Locate the cell with the specified text and output its [x, y] center coordinate. 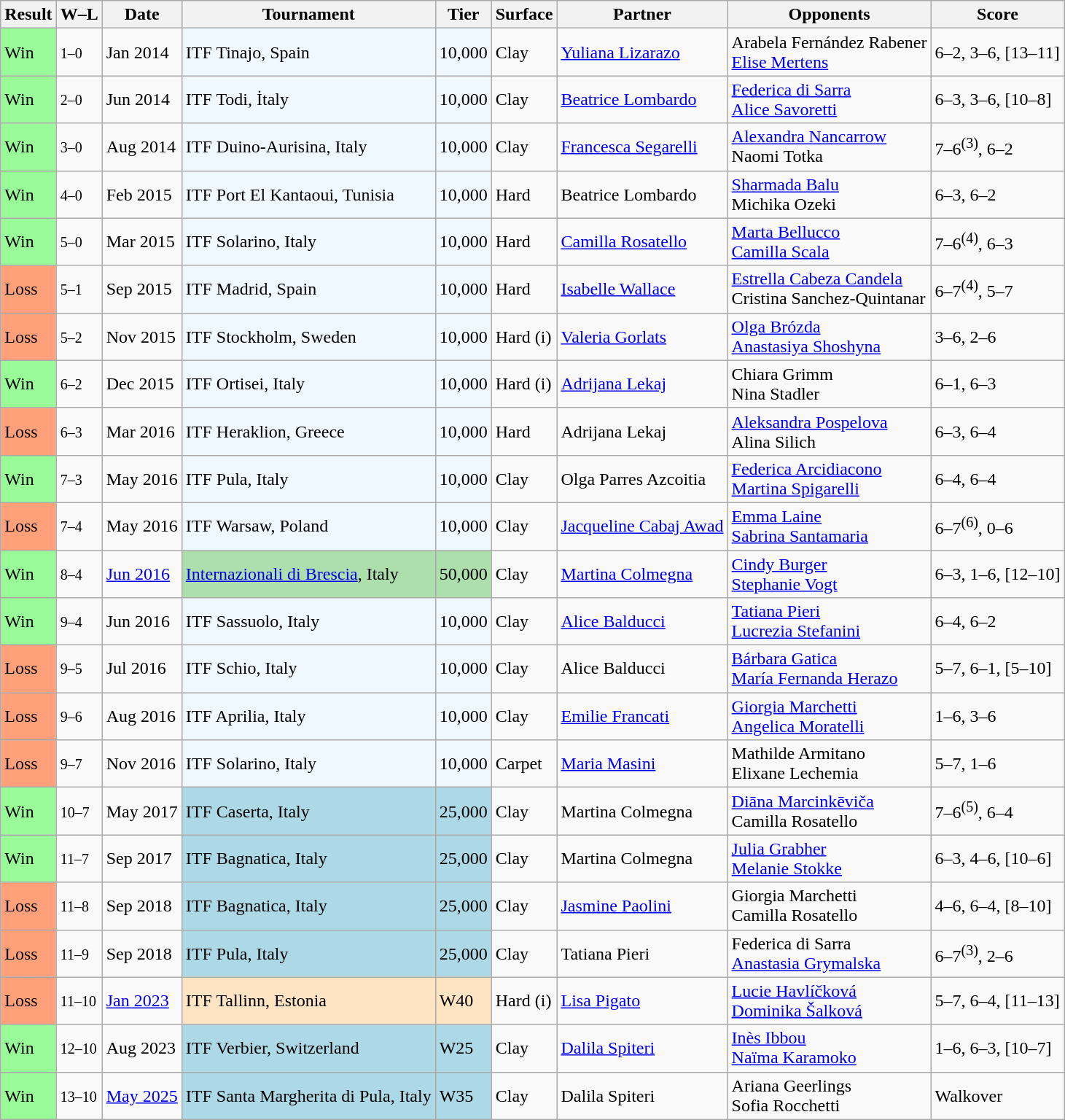
3–0 [79, 147]
Score [997, 15]
Nov 2016 [141, 764]
Federica Arcidiacono Martina Spigarelli [830, 478]
Alexandra Nancarrow Naomi Totka [830, 147]
Francesca Segarelli [642, 147]
Aleksandra Pospelova Alina Silich [830, 432]
Opponents [830, 15]
9–4 [79, 621]
5–7, 1–6 [997, 764]
6–3 [79, 432]
13–10 [79, 1095]
Internazionali di Brescia, Italy [308, 573]
ITF Verbier, Switzerland [308, 1049]
6–4, 6–2 [997, 621]
Giorgia Marchetti Angelica Moratelli [830, 716]
5–2 [79, 337]
6–7(3), 2–6 [997, 954]
6–3, 6–4 [997, 432]
ITF Santa Margherita di Pula, Italy [308, 1095]
W–L [79, 15]
Jan 2023 [141, 1000]
9–7 [79, 764]
Dec 2015 [141, 384]
Tatiana Pieri Lucrezia Stefanini [830, 621]
Mar 2015 [141, 242]
Inès Ibbou Naïma Karamoko [830, 1049]
ITF Aprilia, Italy [308, 716]
Ariana Geerlings Sofia Rocchetti [830, 1095]
Julia Grabher Melanie Stokke [830, 859]
8–4 [79, 573]
10–7 [79, 811]
Emilie Francati [642, 716]
6–1, 6–3 [997, 384]
ITF Tinajo, Spain [308, 52]
Tier [464, 15]
11–8 [79, 906]
Estrella Cabeza Candela Cristina Sanchez-Quintanar [830, 289]
6–7(4), 5–7 [997, 289]
Federica di Sarra Alice Savoretti [830, 99]
1–6, 3–6 [997, 716]
ITF Sassuolo, Italy [308, 621]
9–5 [79, 669]
Isabelle Wallace [642, 289]
6–3, 6–2 [997, 194]
5–7, 6–4, [11–13] [997, 1000]
ITF Madrid, Spain [308, 289]
Arabela Fernández Rabener Elise Mertens [830, 52]
Carpet [524, 764]
Maria Masini [642, 764]
11–9 [79, 954]
ITF Ortisei, Italy [308, 384]
6–2, 3–6, [13–11] [997, 52]
Olga Brózda Anastasiya Shoshyna [830, 337]
5–1 [79, 289]
Date [141, 15]
7–6(3), 6–2 [997, 147]
Marta Bellucco Camilla Scala [830, 242]
ITF Caserta, Italy [308, 811]
May 2017 [141, 811]
Sharmada Balu Michika Ozeki [830, 194]
Yuliana Lizarazo [642, 52]
6–3, 4–6, [10–6] [997, 859]
Camilla Rosatello [642, 242]
1–6, 6–3, [10–7] [997, 1049]
4–0 [79, 194]
7–6(5), 6–4 [997, 811]
W35 [464, 1095]
Aug 2023 [141, 1049]
Sep 2015 [141, 289]
3–6, 2–6 [997, 337]
6–4, 6–4 [997, 478]
Surface [524, 15]
Chiara Grimm Nina Stadler [830, 384]
ITF Tallinn, Estonia [308, 1000]
6–3, 1–6, [12–10] [997, 573]
11–7 [79, 859]
Emma Laine Sabrina Santamaria [830, 526]
Olga Parres Azcoitia [642, 478]
ITF Duino-Aurisina, Italy [308, 147]
12–10 [79, 1049]
Cindy Burger Stephanie Vogt [830, 573]
6–3, 3–6, [10–8] [997, 99]
Jacqueline Cabaj Awad [642, 526]
5–7, 6–1, [5–10] [997, 669]
Mar 2016 [141, 432]
ITF Warsaw, Poland [308, 526]
Walkover [997, 1095]
9–6 [79, 716]
Aug 2016 [141, 716]
Jun 2014 [141, 99]
ITF Stockholm, Sweden [308, 337]
Jan 2014 [141, 52]
Tatiana Pieri [642, 954]
7–6(4), 6–3 [997, 242]
ITF Port El Kantaoui, Tunisia [308, 194]
Tournament [308, 15]
Jul 2016 [141, 669]
5–0 [79, 242]
Partner [642, 15]
Lucie Havlíčková Dominika Šalková [830, 1000]
1–0 [79, 52]
2–0 [79, 99]
Lisa Pigato [642, 1000]
Result [28, 15]
Jasmine Paolini [642, 906]
W25 [464, 1049]
Aug 2014 [141, 147]
ITF Todi, İtaly [308, 99]
Giorgia Marchetti Camilla Rosatello [830, 906]
Diāna Marcinkēviča Camilla Rosatello [830, 811]
Federica di Sarra Anastasia Grymalska [830, 954]
Bárbara Gatica María Fernanda Herazo [830, 669]
W40 [464, 1000]
6–2 [79, 384]
6–7(6), 0–6 [997, 526]
Valeria Gorlats [642, 337]
Feb 2015 [141, 194]
Nov 2015 [141, 337]
50,000 [464, 573]
Sep 2017 [141, 859]
ITF Schio, Italy [308, 669]
Mathilde Armitano Elixane Lechemia [830, 764]
7–3 [79, 478]
ITF Heraklion, Greece [308, 432]
May 2025 [141, 1095]
11–10 [79, 1000]
7–4 [79, 526]
4–6, 6–4, [8–10] [997, 906]
